Return [X, Y] of the center of cell containing provided text 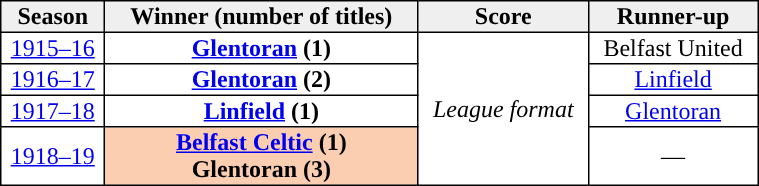
Runner-up [674, 17]
1915–16 [53, 48]
Belfast Celtic (1) Glentoran (3) [262, 156]
Belfast United [674, 48]
Linfield [674, 80]
1916–17 [53, 80]
Glentoran (1) [262, 48]
1917–18 [53, 111]
Glentoran [674, 111]
Score [504, 17]
League format [504, 108]
Linfield (1) [262, 111]
1918–19 [53, 156]
— [674, 156]
Season [53, 17]
Glentoran (2) [262, 80]
Winner (number of titles) [262, 17]
